Return (x, y) of the center of cell containing provided text 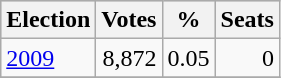
% (188, 20)
8,872 (129, 58)
Votes (129, 20)
Seats (247, 20)
Election (48, 20)
0 (247, 58)
0.05 (188, 58)
2009 (48, 58)
